From the cell containing the given text, extract its center point as (x, y) coordinate. 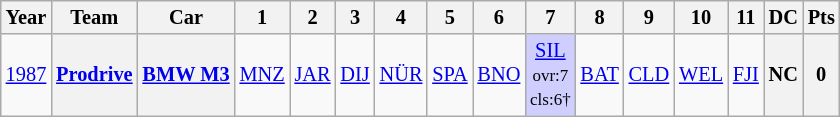
Prodrive (94, 75)
Car (186, 17)
BAT (599, 75)
FJI (746, 75)
8 (599, 17)
SILovr:7cls:6† (550, 75)
BMW M3 (186, 75)
BNO (500, 75)
Pts (822, 17)
9 (649, 17)
MNZ (262, 75)
7 (550, 17)
1987 (26, 75)
WEL (701, 75)
2 (313, 17)
SPA (450, 75)
6 (500, 17)
DC (784, 17)
CLD (649, 75)
5 (450, 17)
Year (26, 17)
NC (784, 75)
JAR (313, 75)
11 (746, 17)
0 (822, 75)
1 (262, 17)
10 (701, 17)
3 (354, 17)
Team (94, 17)
NÜR (402, 75)
4 (402, 17)
DIJ (354, 75)
